Determine the (x, y) coordinate at the center of the cell enclosing the given text.  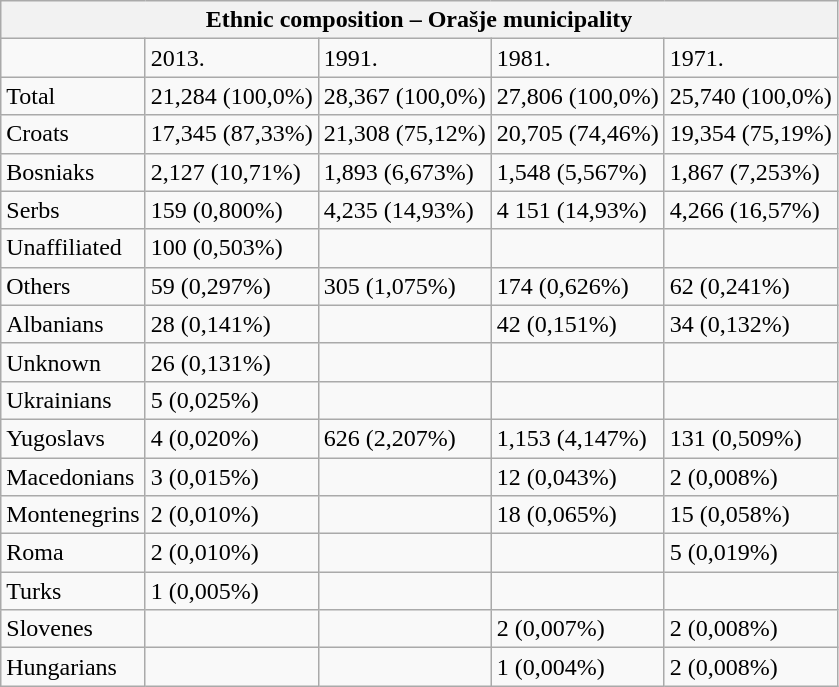
2,127 (10,71%) (232, 172)
Macedonians (73, 477)
305 (1,075%) (404, 286)
20,705 (74,46%) (578, 134)
1991. (404, 58)
4,266 (16,57%) (750, 210)
1 (0,005%) (232, 591)
2 (0,007%) (578, 629)
Yugoslavs (73, 438)
25,740 (100,0%) (750, 96)
28,367 (100,0%) (404, 96)
Roma (73, 553)
28 (0,141%) (232, 324)
62 (0,241%) (750, 286)
Ukrainians (73, 400)
100 (0,503%) (232, 248)
131 (0,509%) (750, 438)
Turks (73, 591)
Albanians (73, 324)
Ethnic composition – Orašje municipality (420, 20)
17,345 (87,33%) (232, 134)
1,548 (5,567%) (578, 172)
1 (0,004%) (578, 667)
27,806 (100,0%) (578, 96)
15 (0,058%) (750, 515)
21,284 (100,0%) (232, 96)
Bosniaks (73, 172)
Others (73, 286)
12 (0,043%) (578, 477)
Unknown (73, 362)
1,893 (6,673%) (404, 172)
59 (0,297%) (232, 286)
Slovenes (73, 629)
Hungarians (73, 667)
Serbs (73, 210)
1,867 (7,253%) (750, 172)
Unaffiliated (73, 248)
Total (73, 96)
2013. (232, 58)
4 151 (14,93%) (578, 210)
18 (0,065%) (578, 515)
4,235 (14,93%) (404, 210)
21,308 (75,12%) (404, 134)
5 (0,019%) (750, 553)
1,153 (4,147%) (578, 438)
159 (0,800%) (232, 210)
1971. (750, 58)
3 (0,015%) (232, 477)
34 (0,132%) (750, 324)
5 (0,025%) (232, 400)
26 (0,131%) (232, 362)
626 (2,207%) (404, 438)
Croats (73, 134)
42 (0,151%) (578, 324)
1981. (578, 58)
Montenegrins (73, 515)
174 (0,626%) (578, 286)
4 (0,020%) (232, 438)
19,354 (75,19%) (750, 134)
